Return [X, Y] of the center of cell containing provided text 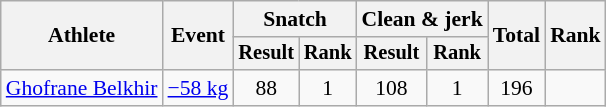
108 [392, 88]
Snatch [294, 19]
88 [266, 88]
Athlete [82, 36]
Event [198, 36]
Clean & jerk [422, 19]
−58 kg [198, 88]
196 [516, 88]
Ghofrane Belkhir [82, 88]
Total [516, 36]
